Identify which cell holds the provided text, then report its (X, Y) central coordinate. 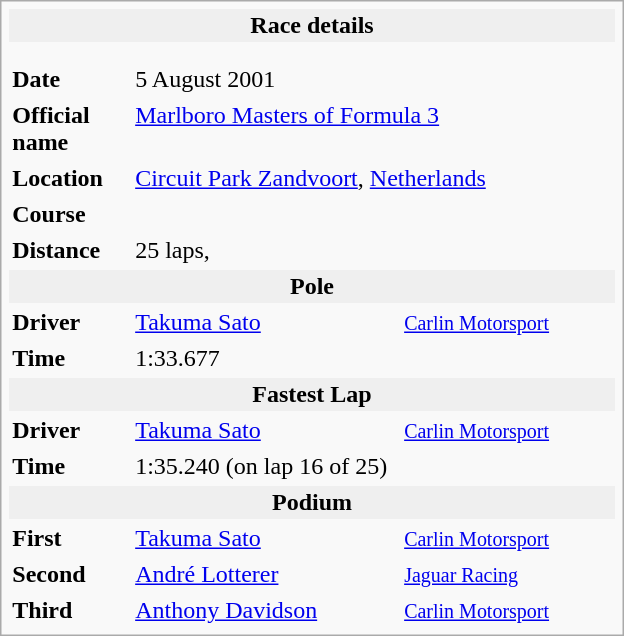
Fastest Lap (312, 394)
Third (69, 610)
Distance (69, 250)
Course (69, 214)
Race details (312, 26)
1:33.677 (374, 358)
1:35.240 (on lap 16 of 25) (374, 466)
Pole (312, 286)
Location (69, 178)
Podium (312, 502)
First (69, 538)
Second (69, 574)
Circuit Park Zandvoort, Netherlands (374, 178)
Official name (69, 129)
Jaguar Racing (508, 574)
5 August 2001 (265, 80)
Date (69, 80)
25 laps, (374, 250)
Marlboro Masters of Formula 3 (374, 129)
André Lotterer (265, 574)
Anthony Davidson (265, 610)
